Detect which cell encompasses the target text, then output its [X, Y] center coordinate. 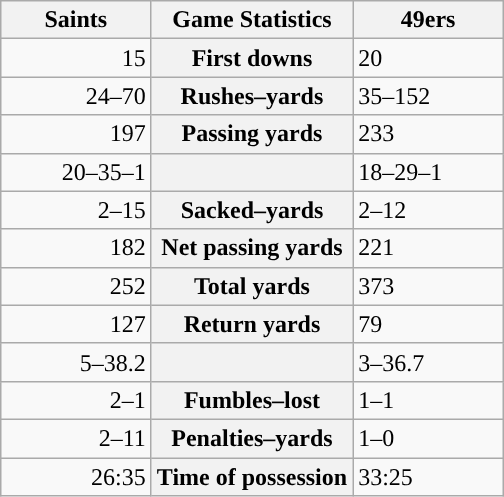
127 [76, 324]
252 [76, 286]
Penalties–yards [252, 438]
1–1 [428, 400]
221 [428, 248]
5–38.2 [76, 362]
2–11 [76, 438]
20 [428, 58]
2–12 [428, 210]
24–70 [76, 96]
First downs [252, 58]
49ers [428, 20]
26:35 [76, 477]
3–36.7 [428, 362]
20–35–1 [76, 172]
373 [428, 286]
15 [76, 58]
35–152 [428, 96]
79 [428, 324]
Saints [76, 20]
Time of possession [252, 477]
197 [76, 134]
2–15 [76, 210]
Passing yards [252, 134]
233 [428, 134]
18–29–1 [428, 172]
Net passing yards [252, 248]
Sacked–yards [252, 210]
Game Statistics [252, 20]
Return yards [252, 324]
1–0 [428, 438]
Rushes–yards [252, 96]
33:25 [428, 477]
Total yards [252, 286]
182 [76, 248]
Fumbles–lost [252, 400]
2–1 [76, 400]
